Return [X, Y] of the center of cell containing provided text 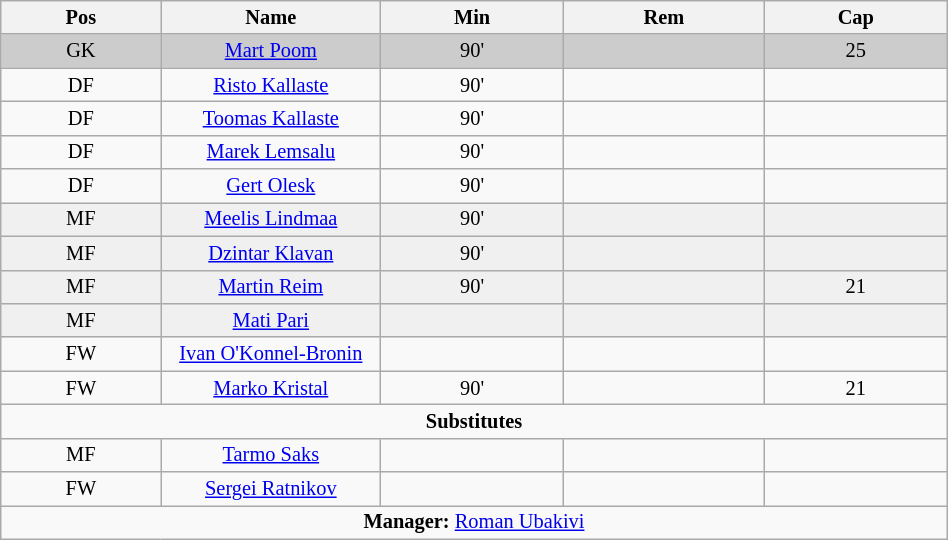
Manager: Roman Ubakivi [474, 522]
Risto Kallaste [271, 85]
Tarmo Saks [271, 455]
Marko Kristal [271, 388]
Rem [664, 17]
Sergei Ratnikov [271, 489]
Ivan O'Konnel-Bronin [271, 354]
Min [472, 17]
GK [81, 51]
25 [856, 51]
Marek Lemsalu [271, 152]
Martin Reim [271, 287]
Substitutes [474, 421]
Mart Poom [271, 51]
Mati Pari [271, 320]
Meelis Lindmaa [271, 219]
Pos [81, 17]
Cap [856, 17]
Name [271, 17]
Toomas Kallaste [271, 118]
Dzintar Klavan [271, 253]
Gert Olesk [271, 186]
